Output the [X, Y] coordinate of the center of the cell containing the given text.  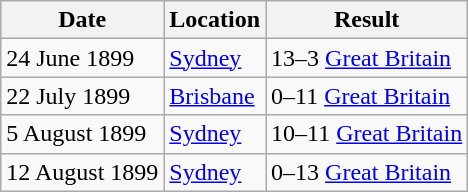
24 June 1899 [82, 58]
22 July 1899 [82, 96]
10–11 Great Britain [367, 134]
0–11 Great Britain [367, 96]
Brisbane [215, 96]
5 August 1899 [82, 134]
13–3 Great Britain [367, 58]
0–13 Great Britain [367, 172]
Location [215, 20]
Date [82, 20]
12 August 1899 [82, 172]
Result [367, 20]
